From the cell containing the given text, extract its center point as [X, Y] coordinate. 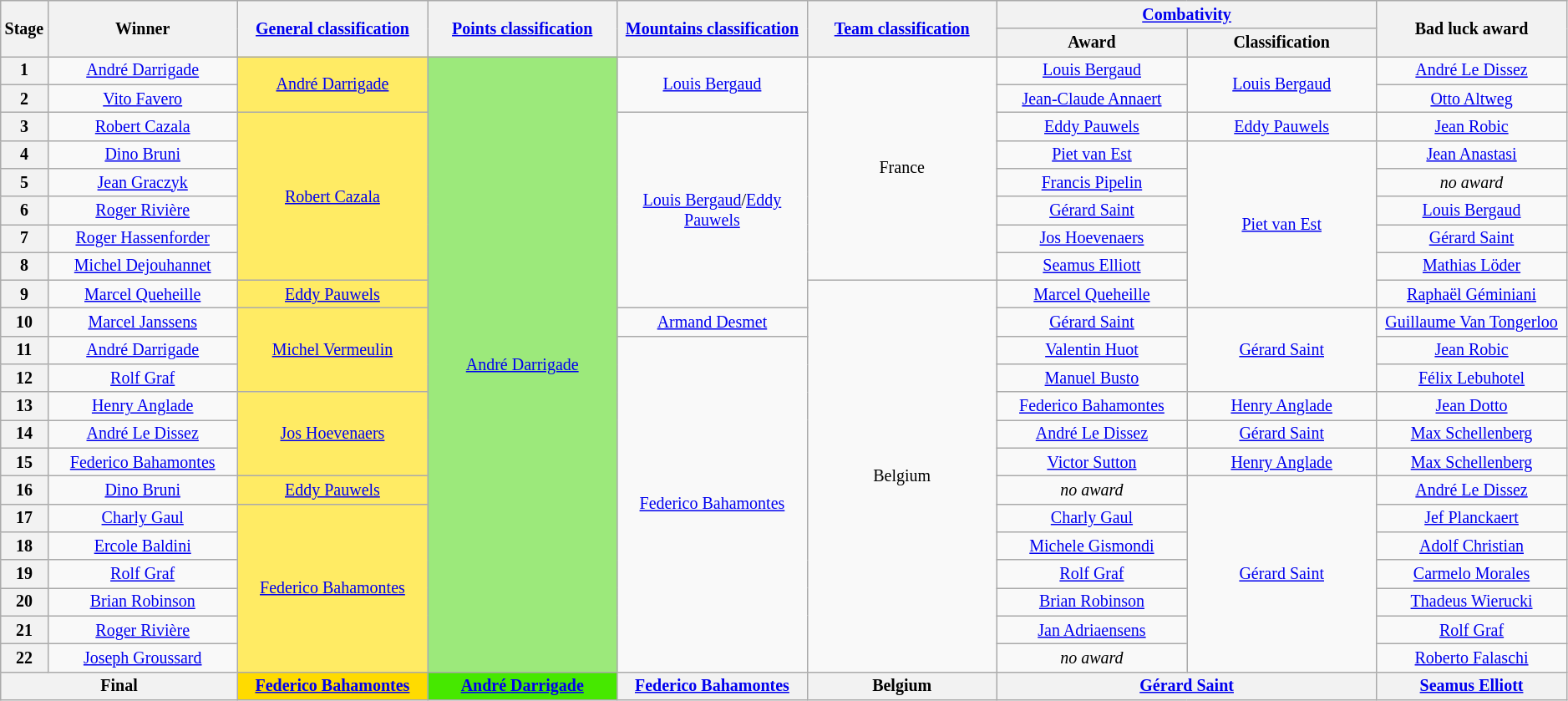
8 [24, 266]
Michel Dejouhannet [142, 266]
Mathias Löder [1472, 266]
22 [24, 658]
Victor Sutton [1091, 463]
Bad luck award [1472, 28]
Michele Gismondi [1091, 546]
France [902, 169]
21 [24, 630]
20 [24, 602]
5 [24, 182]
Francis Pipelin [1091, 182]
Combativity [1186, 15]
Vito Favero [142, 99]
2 [24, 99]
7 [24, 239]
Valentin Huot [1091, 351]
Team classification [902, 28]
19 [24, 573]
Thadeus Wierucki [1472, 602]
Carmelo Morales [1472, 573]
12 [24, 378]
Jan Adriaensens [1091, 630]
16 [24, 490]
Guillaume Van Tongerloo [1472, 323]
17 [24, 518]
Points classification [523, 28]
Marcel Janssens [142, 323]
Jean Graczyk [142, 182]
Armand Desmet [712, 323]
10 [24, 323]
Adolf Christian [1472, 546]
Manuel Busto [1091, 378]
Félix Lebuhotel [1472, 378]
Michel Vermeulin [332, 350]
Classification [1281, 43]
13 [24, 406]
Ercole Baldini [142, 546]
Mountains classification [712, 28]
11 [24, 351]
Otto Altweg [1472, 99]
6 [24, 211]
Jean Anastasi [1472, 154]
Raphaël Géminiani [1472, 294]
Jef Planckaert [1472, 518]
Joseph Groussard [142, 658]
Winner [142, 28]
9 [24, 294]
Roger Hassenforder [142, 239]
Louis Bergaud/Eddy Pauwels [712, 211]
15 [24, 463]
General classification [332, 28]
Stage [24, 28]
Final [119, 685]
1 [24, 70]
Jean-Claude Annaert [1091, 99]
14 [24, 434]
4 [24, 154]
18 [24, 546]
Jean Dotto [1472, 406]
Award [1091, 43]
3 [24, 127]
Roberto Falaschi [1472, 658]
